Output the (X, Y) coordinate of the center of the cell containing the given text.  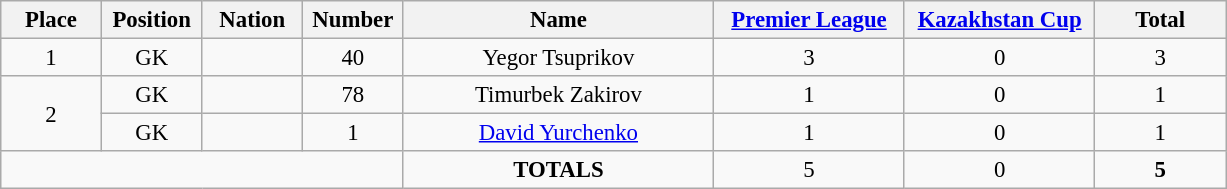
David Yurchenko (558, 133)
TOTALS (558, 170)
Number (354, 20)
Place (52, 20)
Total (1160, 20)
Kazakhstan Cup (1000, 20)
78 (354, 95)
Name (558, 20)
Timurbek Zakirov (558, 95)
Nation (252, 20)
40 (354, 58)
Premier League (810, 20)
Position (152, 20)
2 (52, 114)
Yegor Tsuprikov (558, 58)
